Locate the cell with the specified text and output its (x, y) center coordinate. 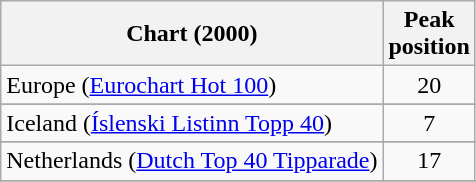
Chart (2000) (192, 34)
17 (429, 161)
Netherlands (Dutch Top 40 Tipparade) (192, 161)
7 (429, 123)
Peakposition (429, 34)
Iceland (Íslenski Listinn Topp 40) (192, 123)
20 (429, 85)
Europe (Eurochart Hot 100) (192, 85)
